Provide the (X, Y) coordinate of the cell's center where the given text is located.  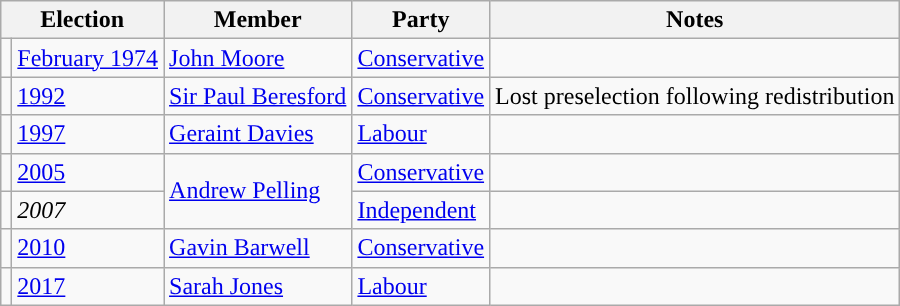
Gavin Barwell (258, 248)
Independent (421, 210)
2007 (88, 210)
Sir Paul Beresford (258, 96)
2017 (88, 286)
John Moore (258, 58)
Member (258, 20)
Sarah Jones (258, 286)
1997 (88, 134)
February 1974 (88, 58)
2010 (88, 248)
Andrew Pelling (258, 191)
Election (82, 20)
Geraint Davies (258, 134)
Notes (695, 20)
2005 (88, 172)
1992 (88, 96)
Party (421, 20)
Lost preselection following redistribution (695, 96)
